Return (x, y) of the center of cell containing provided text 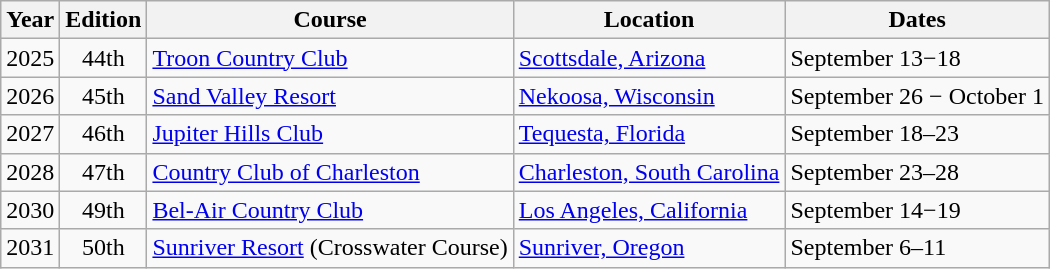
Sand Valley Resort (330, 96)
49th (104, 210)
Charleston, South Carolina (649, 172)
2025 (30, 58)
Location (649, 20)
Bel-Air Country Club (330, 210)
46th (104, 134)
Dates (918, 20)
Sunriver, Oregon (649, 248)
50th (104, 248)
2028 (30, 172)
September 26 − October 1 (918, 96)
2031 (30, 248)
2027 (30, 134)
Edition (104, 20)
Los Angeles, California (649, 210)
44th (104, 58)
Year (30, 20)
Jupiter Hills Club (330, 134)
September 14−19 (918, 210)
45th (104, 96)
September 13−18 (918, 58)
Tequesta, Florida (649, 134)
Nekoosa, Wisconsin (649, 96)
47th (104, 172)
2026 (30, 96)
Sunriver Resort (Crosswater Course) (330, 248)
Scottsdale, Arizona (649, 58)
September 23–28 (918, 172)
September 6–11 (918, 248)
2030 (30, 210)
Troon Country Club (330, 58)
Course (330, 20)
Country Club of Charleston (330, 172)
September 18–23 (918, 134)
